Pinpoint the cell where the given text exists, returning its (x, y) midpoint coordinate. 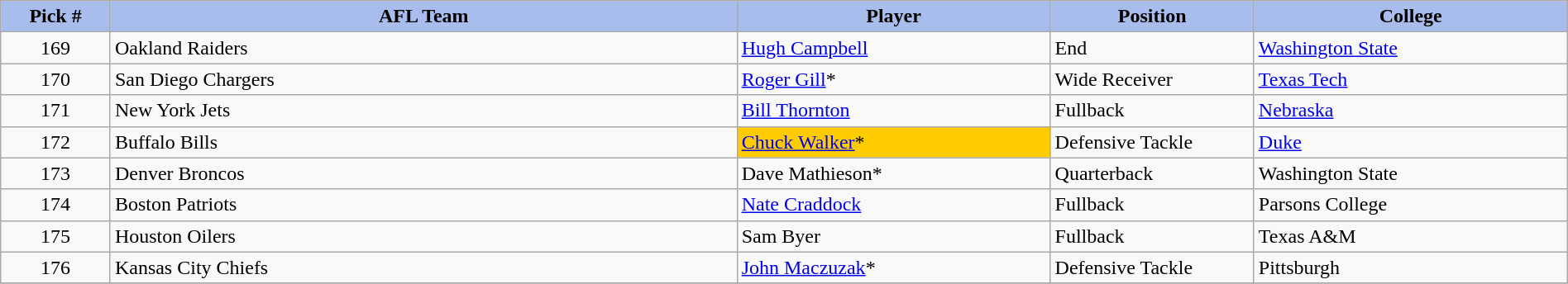
Oakland Raiders (423, 48)
Nate Craddock (893, 205)
Buffalo Bills (423, 142)
Parsons College (1411, 205)
Kansas City Chiefs (423, 267)
Denver Broncos (423, 173)
Player (893, 17)
Boston Patriots (423, 205)
Bill Thornton (893, 111)
176 (56, 267)
Position (1152, 17)
Houston Oilers (423, 236)
Chuck Walker* (893, 142)
175 (56, 236)
169 (56, 48)
174 (56, 205)
College (1411, 17)
Dave Mathieson* (893, 173)
Texas Tech (1411, 79)
Pick # (56, 17)
Duke (1411, 142)
New York Jets (423, 111)
AFL Team (423, 17)
172 (56, 142)
Quarterback (1152, 173)
Hugh Campbell (893, 48)
John Maczuzak* (893, 267)
Nebraska (1411, 111)
170 (56, 79)
Pittsburgh (1411, 267)
Sam Byer (893, 236)
Wide Receiver (1152, 79)
Roger Gill* (893, 79)
San Diego Chargers (423, 79)
173 (56, 173)
End (1152, 48)
Texas A&M (1411, 236)
171 (56, 111)
